Detect which cell encompasses the target text, then output its [x, y] center coordinate. 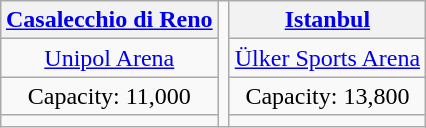
Unipol Arena [109, 58]
Istanbul [327, 20]
Ülker Sports Arena [327, 58]
Capacity: 13,800 [327, 96]
Casalecchio di Reno [109, 20]
Capacity: 11,000 [109, 96]
